Locate the cell with the specified text and output its [X, Y] center coordinate. 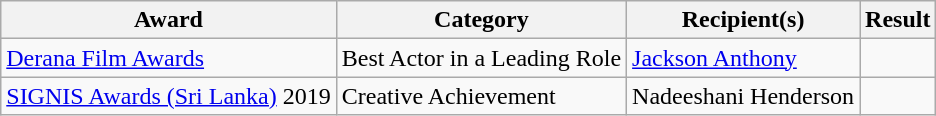
Award [168, 20]
Best Actor in a Leading Role [481, 58]
SIGNIS Awards (Sri Lanka) 2019 [168, 96]
Nadeeshani Henderson [744, 96]
Jackson Anthony [744, 58]
Creative Achievement [481, 96]
Recipient(s) [744, 20]
Category [481, 20]
Derana Film Awards [168, 58]
Result [898, 20]
